Output the [x, y] coordinate of the center of the cell containing the given text.  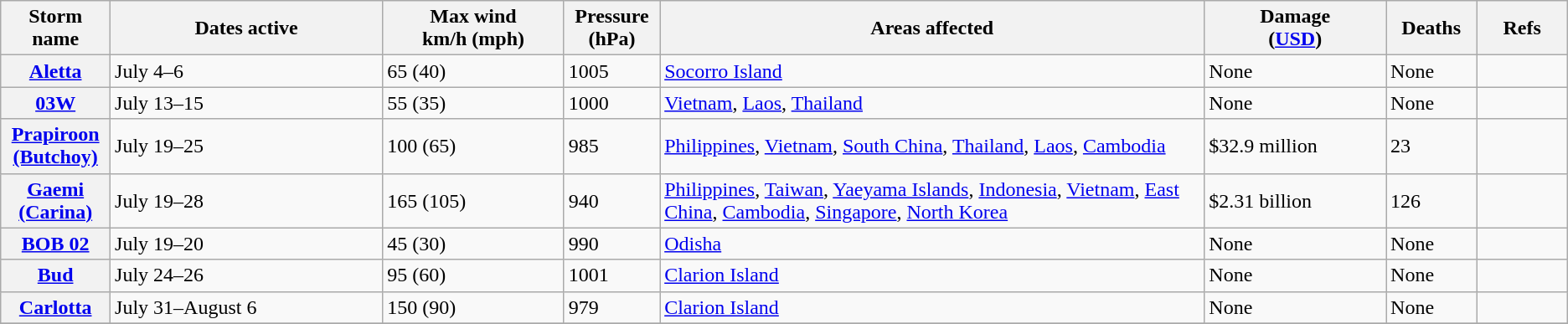
July 13–15 [246, 103]
Philippines, Vietnam, South China, Thailand, Laos, Cambodia [932, 146]
55 (35) [474, 103]
95 (60) [474, 275]
03W [55, 103]
July 31–August 6 [246, 307]
45 (30) [474, 244]
Bud [55, 275]
July 19–20 [246, 244]
Storm name [55, 28]
Deaths [1431, 28]
July 19–28 [246, 201]
940 [611, 201]
Pressure(hPa) [611, 28]
Carlotta [55, 307]
Dates active [246, 28]
65 (40) [474, 71]
1005 [611, 71]
Odisha [932, 244]
Prapiroon (Butchoy) [55, 146]
Socorro Island [932, 71]
23 [1431, 146]
Gaemi (Carina) [55, 201]
165 (105) [474, 201]
July 19–25 [246, 146]
July 24–26 [246, 275]
BOB 02 [55, 244]
Max windkm/h (mph) [474, 28]
126 [1431, 201]
1000 [611, 103]
Aletta [55, 71]
$2.31 billion [1295, 201]
July 4–6 [246, 71]
Philippines, Taiwan, Yaeyama Islands, Indonesia, Vietnam, East China, Cambodia, Singapore, North Korea [932, 201]
Areas affected [932, 28]
Vietnam, Laos, Thailand [932, 103]
1001 [611, 275]
150 (90) [474, 307]
$32.9 million [1295, 146]
Refs [1522, 28]
985 [611, 146]
100 (65) [474, 146]
Damage(USD) [1295, 28]
979 [611, 307]
990 [611, 244]
